Extract the (x, y) coordinate from the center of the cell holding the provided text.  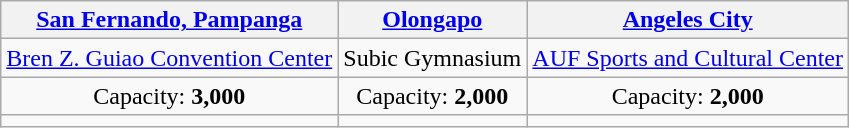
Angeles City (688, 20)
Capacity: 3,000 (170, 96)
Bren Z. Guiao Convention Center (170, 58)
Subic Gymnasium (432, 58)
AUF Sports and Cultural Center (688, 58)
Olongapo (432, 20)
San Fernando, Pampanga (170, 20)
